Scan for the cell matching the given text and deliver its [x, y] coordinate at center. 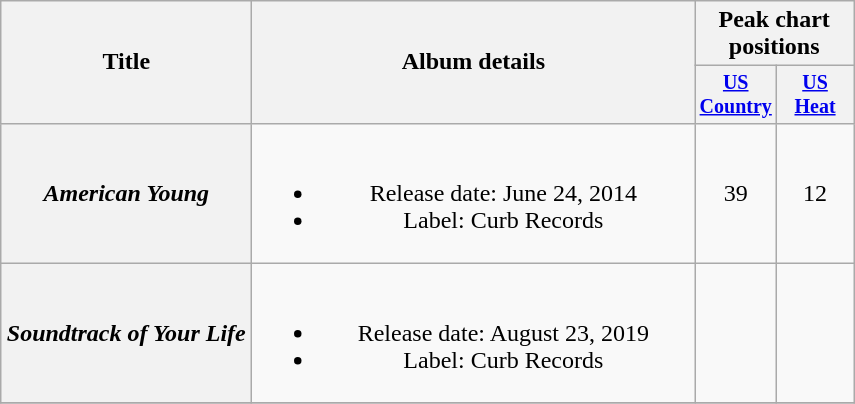
Soundtrack of Your Life [126, 333]
12 [816, 193]
USHeat [816, 94]
Release date: August 23, 2019Label: Curb Records [474, 333]
Release date: June 24, 2014Label: Curb Records [474, 193]
US Country [736, 94]
Title [126, 62]
American Young [126, 193]
39 [736, 193]
Peak chartpositions [774, 34]
Album details [474, 62]
